Return the [x, y] coordinate for the center point of the cell that contains the specified text.  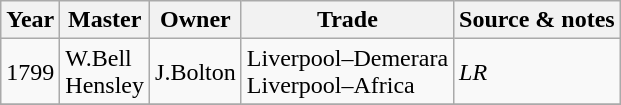
Year [30, 20]
Master [105, 20]
Trade [347, 20]
Source & notes [538, 20]
J.Bolton [196, 72]
Owner [196, 20]
Liverpool–DemeraraLiverpool–Africa [347, 72]
W.BellHensley [105, 72]
1799 [30, 72]
LR [538, 72]
